Extract the [x, y] coordinate from the center of the cell holding the provided text.  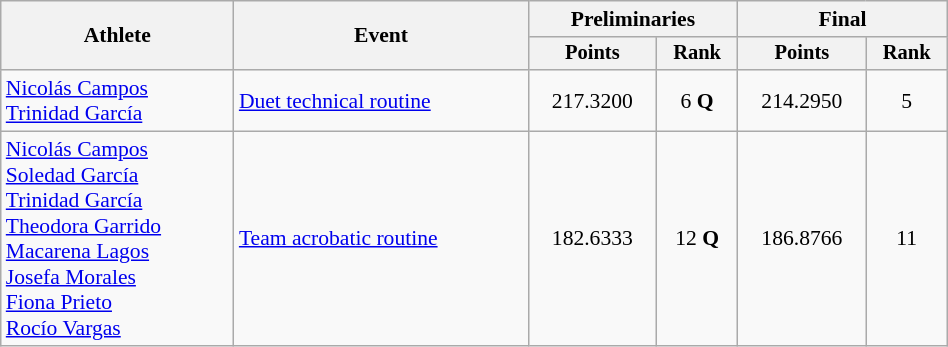
12 Q [698, 239]
186.8766 [802, 239]
Nicolás CamposTrinidad García [118, 100]
Event [381, 36]
Final [843, 19]
Nicolás CamposSoledad GarcíaTrinidad GarcíaTheodora GarridoMacarena LagosJosefa MoralesFiona PrietoRocío Vargas [118, 239]
Athlete [118, 36]
214.2950 [802, 100]
11 [906, 239]
182.6333 [592, 239]
Duet technical routine [381, 100]
217.3200 [592, 100]
Team acrobatic routine [381, 239]
Preliminaries [633, 19]
6 Q [698, 100]
5 [906, 100]
